Detect which cell encompasses the target text, then output its (x, y) center coordinate. 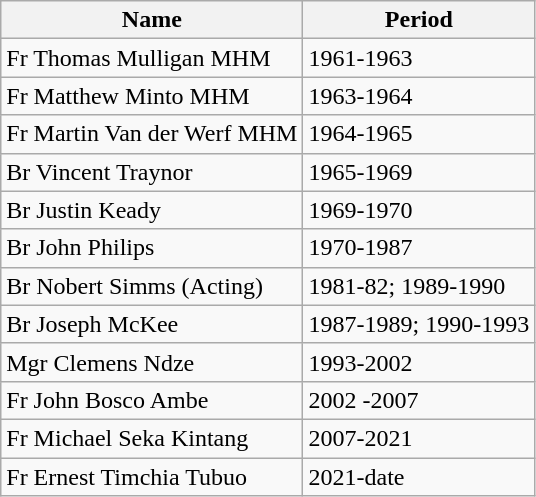
Br Justin Keady (152, 210)
1993-2002 (419, 362)
1970-1987 (419, 248)
Fr Michael Seka Kintang (152, 438)
Name (152, 20)
Br John Philips (152, 248)
1981-82; 1989-1990 (419, 286)
Br Nobert Simms (Acting) (152, 286)
Fr Martin Van der Werf MHM (152, 134)
2007-2021 (419, 438)
Fr Thomas Mulligan MHM (152, 58)
1987-1989; 1990-1993 (419, 324)
2021-date (419, 477)
Br Vincent Traynor (152, 172)
1969-1970 (419, 210)
1964-1965 (419, 134)
1963-1964 (419, 96)
Period (419, 20)
Fr John Bosco Ambe (152, 400)
1961-1963 (419, 58)
Fr Matthew Minto MHM (152, 96)
Br Joseph McKee (152, 324)
2002 -2007 (419, 400)
Mgr Clemens Ndze (152, 362)
Fr Ernest Timchia Tubuo (152, 477)
1965-1969 (419, 172)
